Output the [X, Y] coordinate of the center of the cell containing the given text.  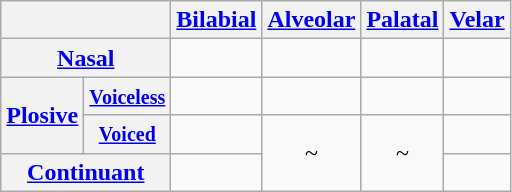
Continuant [86, 172]
Nasal [86, 58]
Plosive [42, 115]
Alveolar [312, 20]
Velar [477, 20]
Bilabial [216, 20]
Palatal [402, 20]
Voiceless [128, 96]
Voiced [128, 134]
